Return (X, Y) of the center of cell containing provided text 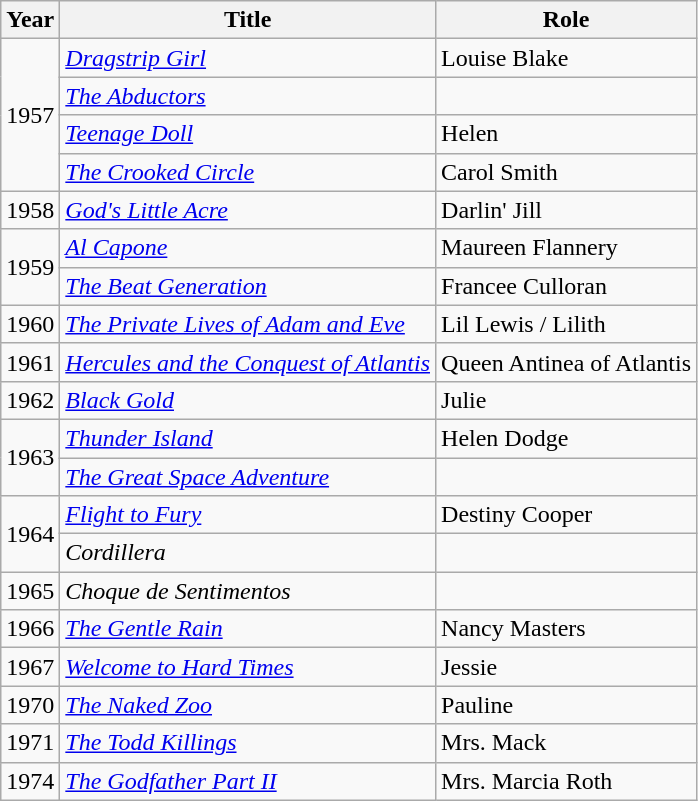
Al Capone (248, 248)
1960 (30, 324)
Carol Smith (566, 172)
Mrs. Marcia Roth (566, 781)
The Crooked Circle (248, 172)
The Godfather Part II (248, 781)
The Abductors (248, 96)
Pauline (566, 705)
Maureen Flannery (566, 248)
Welcome to Hard Times (248, 667)
The Beat Generation (248, 286)
Julie (566, 400)
Jessie (566, 667)
Thunder Island (248, 438)
1961 (30, 362)
Nancy Masters (566, 629)
1971 (30, 743)
Queen Antinea of Atlantis (566, 362)
Title (248, 20)
1962 (30, 400)
Helen (566, 134)
Year (30, 20)
Choque de Sentimentos (248, 591)
1963 (30, 457)
Teenage Doll (248, 134)
Hercules and the Conquest of Atlantis (248, 362)
Darlin' Jill (566, 210)
1966 (30, 629)
God's Little Acre (248, 210)
1958 (30, 210)
1974 (30, 781)
The Naked Zoo (248, 705)
Francee Culloran (566, 286)
The Great Space Adventure (248, 477)
1957 (30, 115)
The Todd Killings (248, 743)
Black Gold (248, 400)
Flight to Fury (248, 515)
The Private Lives of Adam and Eve (248, 324)
Cordillera (248, 553)
Destiny Cooper (566, 515)
1959 (30, 267)
Lil Lewis / Lilith (566, 324)
1967 (30, 667)
1970 (30, 705)
Role (566, 20)
Louise Blake (566, 58)
1964 (30, 534)
1965 (30, 591)
The Gentle Rain (248, 629)
Dragstrip Girl (248, 58)
Mrs. Mack (566, 743)
Helen Dodge (566, 438)
